Return the [X, Y] coordinate for the center point of the cell that contains the specified text.  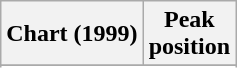
Peakposition [189, 34]
Chart (1999) [72, 34]
